Search for the cell housing the specified text and yield its [x, y] center coordinate. 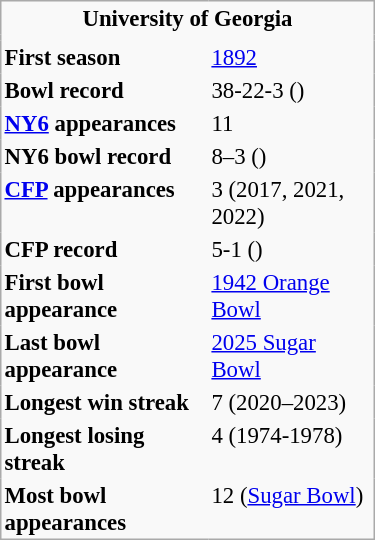
38-22-3 () [291, 90]
Most bowl appearances [105, 508]
1942 Orange Bowl [291, 296]
3 (2017, 2021, 2022) [291, 202]
CFP record [105, 248]
1892 [291, 56]
2025 Sugar Bowl [291, 356]
12 (Sugar Bowl) [291, 508]
NY6 appearances [105, 122]
Longest losing streak [105, 448]
7 (2020–2023) [291, 402]
4 (1974-1978) [291, 448]
Bowl record [105, 90]
First bowl appearance [105, 296]
Last bowl appearance [105, 356]
CFP appearances [105, 202]
8–3 () [291, 156]
University of Georgia [188, 18]
5-1 () [291, 248]
First season [105, 56]
NY6 bowl record [105, 156]
Longest win streak [105, 402]
11 [291, 122]
